Extract the [X, Y] coordinate from the center of the cell holding the provided text.  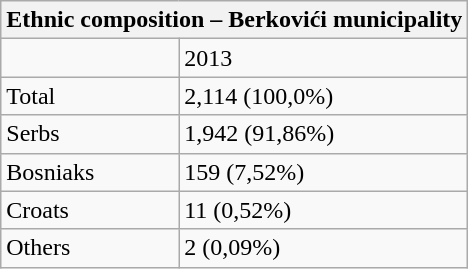
11 (0,52%) [324, 210]
159 (7,52%) [324, 172]
Others [90, 248]
Bosniaks [90, 172]
Ethnic composition – Berkovići municipality [234, 20]
Croats [90, 210]
1,942 (91,86%) [324, 134]
2013 [324, 58]
Total [90, 96]
Serbs [90, 134]
2 (0,09%) [324, 248]
2,114 (100,0%) [324, 96]
